Capture the cell that displays the provided text and extract its [x, y] central coordinate. 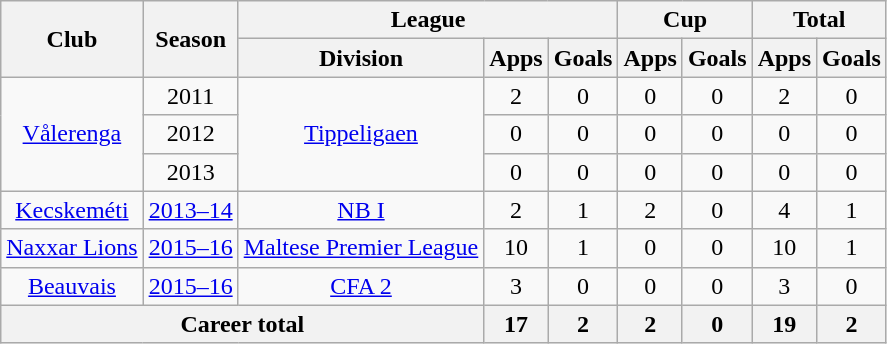
Maltese Premier League [361, 248]
Career total [242, 324]
Vålerenga [72, 134]
Season [190, 39]
CFA 2 [361, 286]
Division [361, 58]
2011 [190, 96]
Tippeligaen [361, 134]
Cup [685, 20]
4 [784, 210]
League [428, 20]
Club [72, 39]
19 [784, 324]
Total [819, 20]
17 [516, 324]
2012 [190, 134]
2013 [190, 172]
NB I [361, 210]
2013–14 [190, 210]
Beauvais [72, 286]
Naxxar Lions [72, 248]
Kecskeméti [72, 210]
